Output the [X, Y] coordinate of the center of the cell containing the given text.  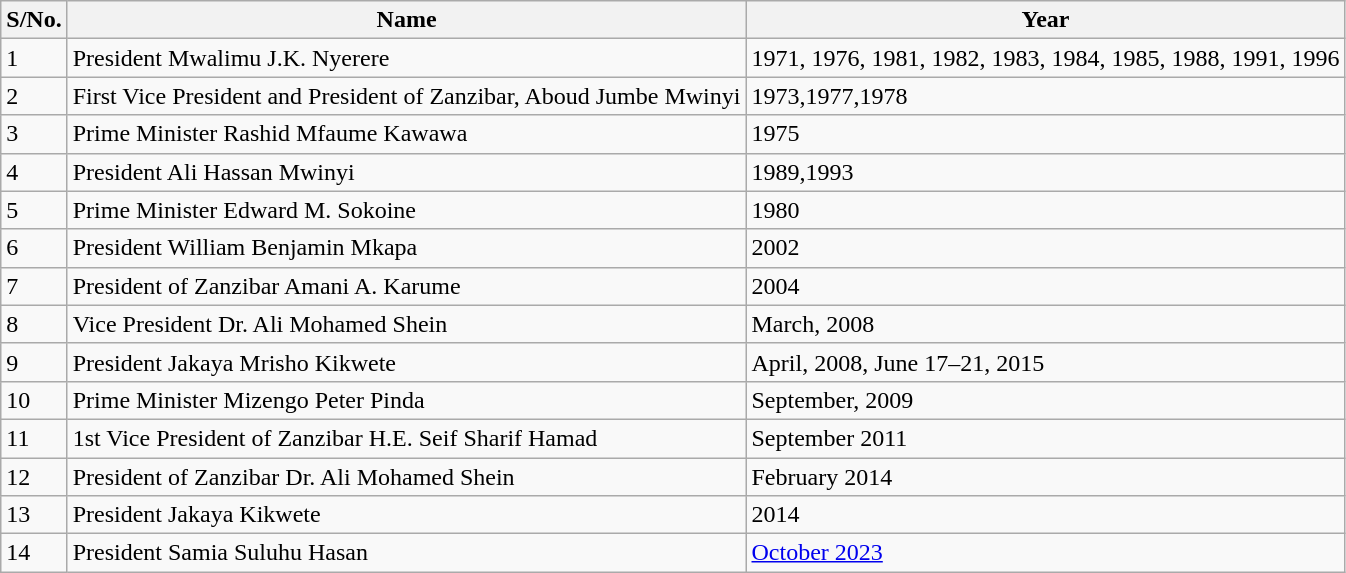
4 [34, 172]
President Jakaya Kikwete [406, 515]
April, 2008, June 17–21, 2015 [1046, 362]
13 [34, 515]
2002 [1046, 248]
March, 2008 [1046, 324]
President William Benjamin Mkapa [406, 248]
President of Zanzibar Amani A. Karume [406, 286]
February 2014 [1046, 477]
President of Zanzibar Dr. Ali Mohamed Shein [406, 477]
Prime Minister Rashid Mfaume Kawawa [406, 134]
S/No. [34, 20]
October 2023 [1046, 553]
First Vice President and President of Zanzibar, Aboud Jumbe Mwinyi [406, 96]
1 [34, 58]
10 [34, 400]
14 [34, 553]
6 [34, 248]
President Mwalimu J.K. Nyerere [406, 58]
11 [34, 438]
2014 [1046, 515]
1975 [1046, 134]
Prime Minister Mizengo Peter Pinda [406, 400]
September 2011 [1046, 438]
1989,1993 [1046, 172]
Prime Minister Edward M. Sokoine [406, 210]
12 [34, 477]
President Ali Hassan Mwinyi [406, 172]
September, 2009 [1046, 400]
President Jakaya Mrisho Kikwete [406, 362]
2 [34, 96]
President Samia Suluhu Hasan [406, 553]
7 [34, 286]
1st Vice President of Zanzibar H.E. Seif Sharif Hamad [406, 438]
9 [34, 362]
Name [406, 20]
8 [34, 324]
1973,1977,1978 [1046, 96]
Year [1046, 20]
1980 [1046, 210]
3 [34, 134]
1971, 1976, 1981, 1982, 1983, 1984, 1985, 1988, 1991, 1996 [1046, 58]
2004 [1046, 286]
Vice President Dr. Ali Mohamed Shein [406, 324]
5 [34, 210]
